Locate the cell with the specified text and output its [X, Y] center coordinate. 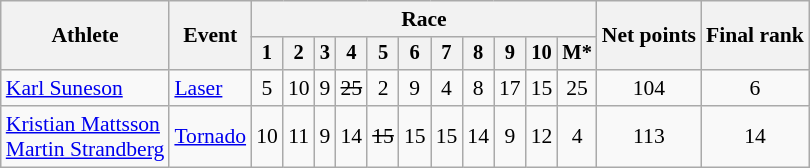
Karl Suneson [86, 88]
113 [649, 136]
Athlete [86, 36]
Event [210, 36]
Kristian MattssonMartin Strandberg [86, 136]
7 [447, 54]
Tornado [210, 136]
Net points [649, 36]
12 [542, 136]
M* [576, 54]
Laser [210, 88]
Final rank [755, 36]
Race [424, 19]
11 [299, 136]
3 [326, 54]
1 [267, 54]
104 [649, 88]
17 [510, 88]
